Output the (x, y) coordinate of the center of the cell containing the given text.  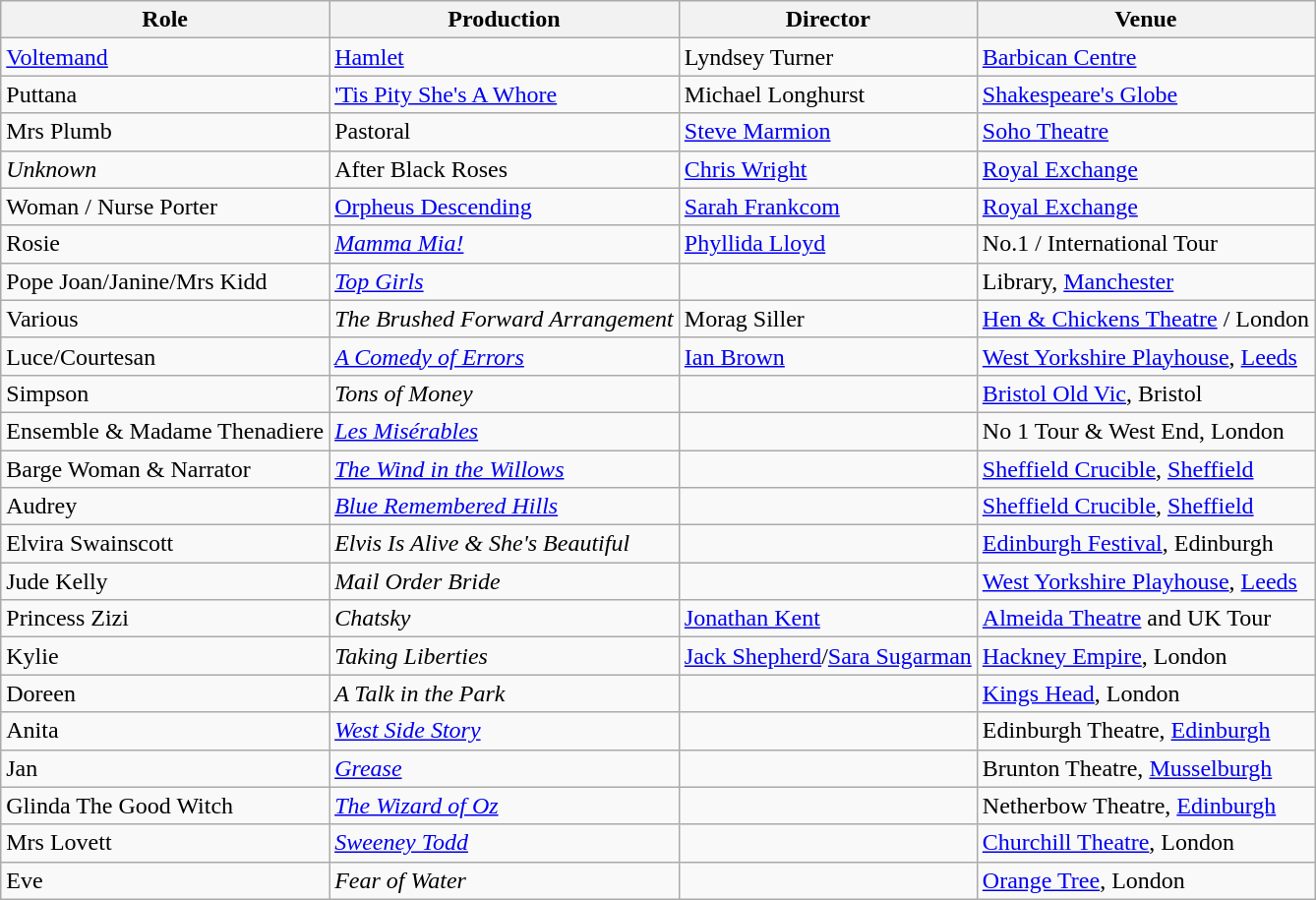
Library, Manchester (1145, 281)
Luce/Courtesan (165, 356)
Orange Tree, London (1145, 880)
A Comedy of Errors (505, 356)
Mail Order Bride (505, 581)
Role (165, 20)
Barbican Centre (1145, 57)
Michael Longhurst (828, 94)
Phyllida Lloyd (828, 244)
Shakespeare's Globe (1145, 94)
Kings Head, London (1145, 693)
Doreen (165, 693)
Lyndsey Turner (828, 57)
Fear of Water (505, 880)
'Tis Pity She's A Whore (505, 94)
Soho Theatre (1145, 132)
Morag Siller (828, 319)
Rosie (165, 244)
Chris Wright (828, 169)
Pastoral (505, 132)
Jonathan Kent (828, 619)
Grease (505, 768)
Director (828, 20)
Steve Marmion (828, 132)
Churchill Theatre, London (1145, 843)
West Side Story (505, 731)
Barge Woman & Narrator (165, 469)
Sweeney Todd (505, 843)
Princess Zizi (165, 619)
No 1 Tour & West End, London (1145, 431)
Orpheus Descending (505, 207)
Netherbow Theatre, Edinburgh (1145, 806)
Hackney Empire, London (1145, 656)
Eve (165, 880)
The Wizard of Oz (505, 806)
Anita (165, 731)
Venue (1145, 20)
Tons of Money (505, 393)
Ensemble & Madame Thenadiere (165, 431)
Jack Shepherd/Sara Sugarman (828, 656)
Jude Kelly (165, 581)
Brunton Theatre, Musselburgh (1145, 768)
Taking Liberties (505, 656)
Les Misérables (505, 431)
Puttana (165, 94)
Elvira Swainscott (165, 544)
Edinburgh Theatre, Edinburgh (1145, 731)
Elvis Is Alive & She's Beautiful (505, 544)
A Talk in the Park (505, 693)
The Brushed Forward Arrangement (505, 319)
Mrs Plumb (165, 132)
After Black Roses (505, 169)
Mamma Mia! (505, 244)
Blue Remembered Hills (505, 507)
Ian Brown (828, 356)
Jan (165, 768)
Chatsky (505, 619)
Hamlet (505, 57)
Audrey (165, 507)
Kylie (165, 656)
Simpson (165, 393)
Production (505, 20)
Voltemand (165, 57)
Edinburgh Festival, Edinburgh (1145, 544)
No.1 / International Tour (1145, 244)
Mrs Lovett (165, 843)
Woman / Nurse Porter (165, 207)
The Wind in the Willows (505, 469)
Hen & Chickens Theatre / London (1145, 319)
Unknown (165, 169)
Pope Joan/Janine/Mrs Kidd (165, 281)
Almeida Theatre and UK Tour (1145, 619)
Bristol Old Vic, Bristol (1145, 393)
Glinda The Good Witch (165, 806)
Various (165, 319)
Top Girls (505, 281)
Sarah Frankcom (828, 207)
